Detect which cell encompasses the target text, then output its (x, y) center coordinate. 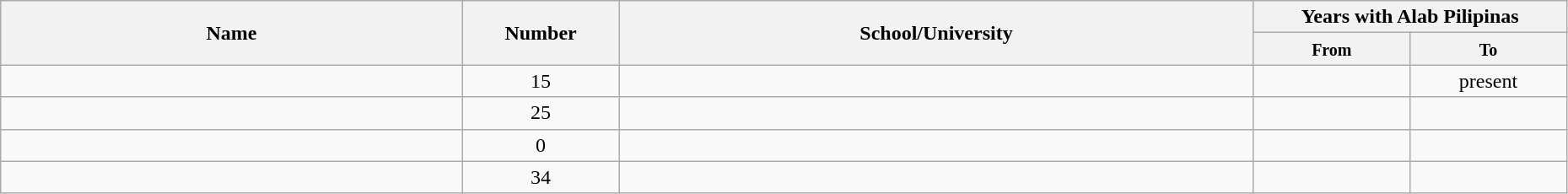
15 (541, 81)
Name (232, 33)
Years with Alab Pilipinas (1410, 17)
Number (541, 33)
0 (541, 145)
34 (541, 177)
To (1489, 49)
School/University (936, 33)
25 (541, 113)
From (1332, 49)
present (1489, 81)
